Extract the [X, Y] coordinate from the center of the cell holding the provided text.  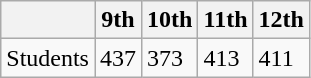
11th [226, 20]
12th [281, 20]
413 [226, 58]
437 [118, 58]
Students [48, 58]
373 [170, 58]
10th [170, 20]
411 [281, 58]
9th [118, 20]
